Provide the [x, y] coordinate of the cell's center where the given text is located.  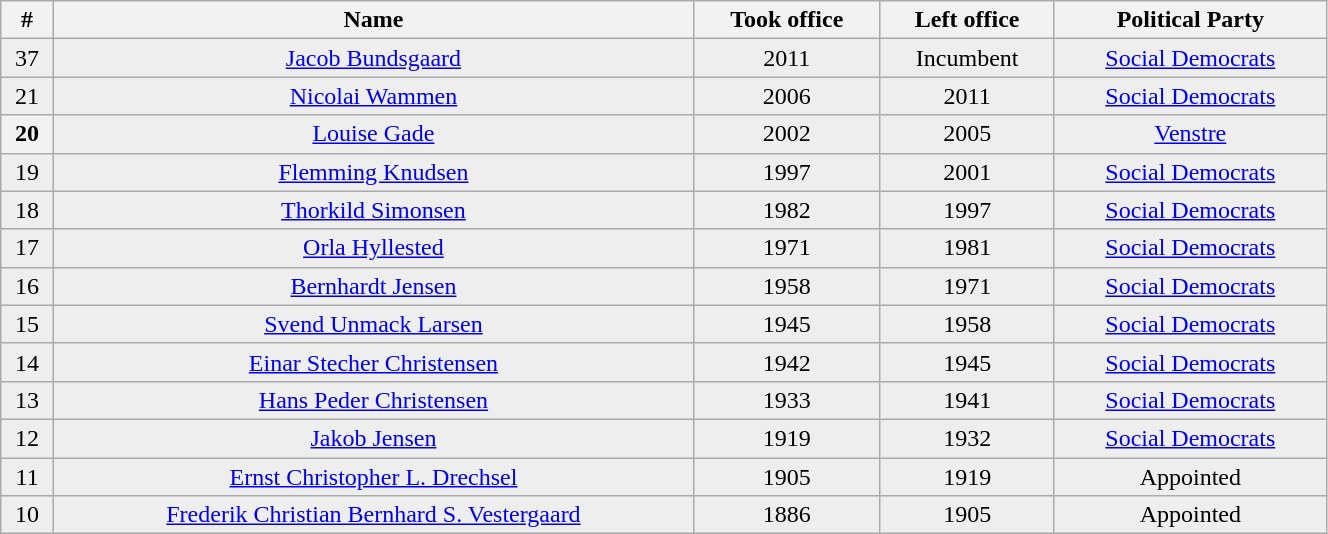
1941 [967, 400]
2001 [967, 172]
13 [28, 400]
Louise Gade [373, 134]
10 [28, 515]
14 [28, 362]
Jacob Bundsgaard [373, 58]
Political Party [1190, 20]
19 [28, 172]
18 [28, 210]
2005 [967, 134]
Hans Peder Christensen [373, 400]
15 [28, 324]
11 [28, 477]
Venstre [1190, 134]
1982 [786, 210]
Svend Unmack Larsen [373, 324]
1932 [967, 438]
2006 [786, 96]
Orla Hyllested [373, 248]
Jakob Jensen [373, 438]
Bernhardt Jensen [373, 286]
1981 [967, 248]
Flemming Knudsen [373, 172]
Name [373, 20]
Einar Stecher Christensen [373, 362]
17 [28, 248]
20 [28, 134]
Took office [786, 20]
Frederik Christian Bernhard S. Vestergaard [373, 515]
Thorkild Simonsen [373, 210]
37 [28, 58]
1933 [786, 400]
Incumbent [967, 58]
1886 [786, 515]
12 [28, 438]
# [28, 20]
Nicolai Wammen [373, 96]
21 [28, 96]
2002 [786, 134]
16 [28, 286]
Left office [967, 20]
Ernst Christopher L. Drechsel [373, 477]
1942 [786, 362]
